Capture the cell that displays the provided text and extract its [X, Y] central coordinate. 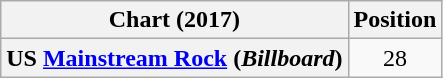
Position [395, 20]
US Mainstream Rock (Billboard) [174, 58]
Chart (2017) [174, 20]
28 [395, 58]
